Return the [X, Y] coordinate for the center point of the cell that contains the specified text.  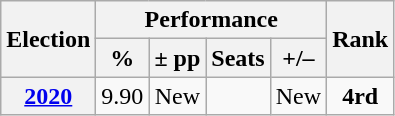
Seats [238, 58]
% [122, 58]
+/– [298, 58]
2020 [48, 96]
4rd [360, 96]
Rank [360, 39]
Performance [212, 20]
Election [48, 39]
9.90 [122, 96]
± pp [178, 58]
